For the text-containing cell, return its midpoint in (x, y) coordinate format. 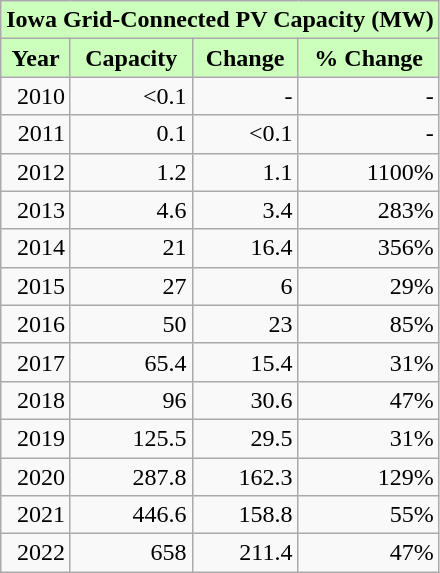
3.4 (245, 210)
2014 (36, 248)
162.3 (245, 477)
21 (131, 248)
15.4 (245, 362)
0.1 (131, 134)
2012 (36, 172)
2018 (36, 400)
2020 (36, 477)
% Change (368, 58)
287.8 (131, 477)
Year (36, 58)
1.2 (131, 172)
Change (245, 58)
85% (368, 324)
125.5 (131, 438)
50 (131, 324)
1100% (368, 172)
658 (131, 553)
96 (131, 400)
29% (368, 286)
6 (245, 286)
23 (245, 324)
446.6 (131, 515)
29.5 (245, 438)
Capacity (131, 58)
2016 (36, 324)
2011 (36, 134)
2021 (36, 515)
2022 (36, 553)
4.6 (131, 210)
2019 (36, 438)
65.4 (131, 362)
356% (368, 248)
2017 (36, 362)
2010 (36, 96)
16.4 (245, 248)
211.4 (245, 553)
55% (368, 515)
158.8 (245, 515)
283% (368, 210)
Iowa Grid-Connected PV Capacity (MW) (220, 20)
30.6 (245, 400)
129% (368, 477)
1.1 (245, 172)
27 (131, 286)
2015 (36, 286)
2013 (36, 210)
